Search for the cell housing the specified text and yield its (X, Y) center coordinate. 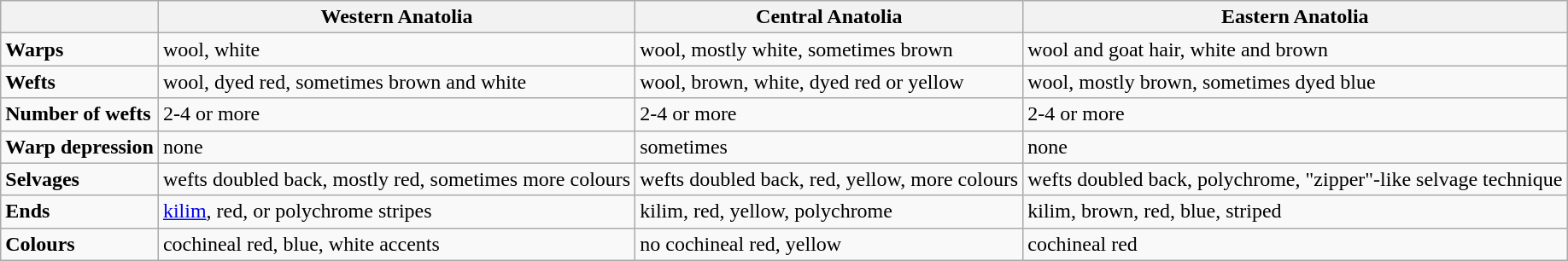
no cochineal red, yellow (829, 244)
Ends (80, 212)
wefts doubled back, polychrome, "zipper"-like selvage technique (1295, 179)
Eastern Anatolia (1295, 17)
Number of wefts (80, 114)
wool, dyed red, sometimes brown and white (396, 82)
cochineal red (1295, 244)
Central Anatolia (829, 17)
sometimes (829, 147)
kilim, red, yellow, polychrome (829, 212)
Western Anatolia (396, 17)
wool, brown, white, dyed red or yellow (829, 82)
Warps (80, 49)
kilim, red, or polychrome stripes (396, 212)
wool, mostly white, sometimes brown (829, 49)
wool and goat hair, white and brown (1295, 49)
Colours (80, 244)
Warp depression (80, 147)
Wefts (80, 82)
Selvages (80, 179)
kilim, brown, red, blue, striped (1295, 212)
wefts doubled back, red, yellow, more colours (829, 179)
wool, mostly brown, sometimes dyed blue (1295, 82)
wool, white (396, 49)
cochineal red, blue, white accents (396, 244)
wefts doubled back, mostly red, sometimes more colours (396, 179)
